Find where the given text appears and provide that cell's center as [x, y] coordinate. 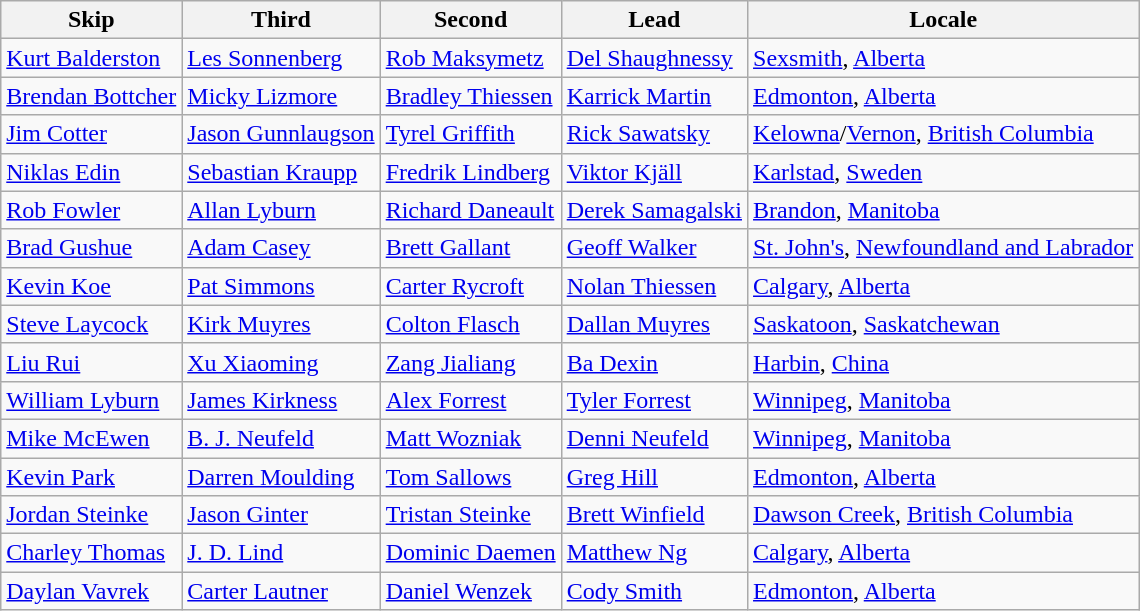
Niklas Edin [92, 172]
William Lyburn [92, 400]
Jim Cotter [92, 134]
Jason Ginter [281, 515]
Cody Smith [654, 591]
Brett Gallant [470, 248]
Harbin, China [944, 362]
Second [470, 20]
Rob Maksymetz [470, 58]
Kelowna/Vernon, British Columbia [944, 134]
Del Shaughnessy [654, 58]
Nolan Thiessen [654, 286]
Ba Dexin [654, 362]
Zang Jialiang [470, 362]
Matt Wozniak [470, 438]
Tyrel Griffith [470, 134]
Allan Lyburn [281, 210]
Skip [92, 20]
James Kirkness [281, 400]
Liu Rui [92, 362]
Viktor Kjäll [654, 172]
Carter Lautner [281, 591]
Bradley Thiessen [470, 96]
Lead [654, 20]
Greg Hill [654, 477]
Geoff Walker [654, 248]
Alex Forrest [470, 400]
Dawson Creek, British Columbia [944, 515]
B. J. Neufeld [281, 438]
Steve Laycock [92, 324]
Karrick Martin [654, 96]
Kurt Balderston [92, 58]
Jason Gunnlaugson [281, 134]
Dallan Muyres [654, 324]
Dominic Daemen [470, 553]
Rob Fowler [92, 210]
Brett Winfield [654, 515]
J. D. Lind [281, 553]
Kevin Koe [92, 286]
Fredrik Lindberg [470, 172]
Daylan Vavrek [92, 591]
Tyler Forrest [654, 400]
Saskatoon, Saskatchewan [944, 324]
Denni Neufeld [654, 438]
Mike McEwen [92, 438]
Tom Sallows [470, 477]
Richard Daneault [470, 210]
Kirk Muyres [281, 324]
Micky Lizmore [281, 96]
Charley Thomas [92, 553]
Darren Moulding [281, 477]
Brandon, Manitoba [944, 210]
Jordan Steinke [92, 515]
Brendan Bottcher [92, 96]
Derek Samagalski [654, 210]
Les Sonnenberg [281, 58]
Tristan Steinke [470, 515]
Karlstad, Sweden [944, 172]
Sexsmith, Alberta [944, 58]
Pat Simmons [281, 286]
Xu Xiaoming [281, 362]
Daniel Wenzek [470, 591]
Third [281, 20]
Colton Flasch [470, 324]
Sebastian Kraupp [281, 172]
Matthew Ng [654, 553]
St. John's, Newfoundland and Labrador [944, 248]
Carter Rycroft [470, 286]
Rick Sawatsky [654, 134]
Adam Casey [281, 248]
Locale [944, 20]
Brad Gushue [92, 248]
Kevin Park [92, 477]
